For the text-containing cell, return its midpoint in (x, y) coordinate format. 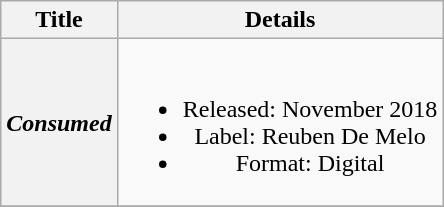
Title (59, 20)
Consumed (59, 122)
Released: November 2018Label: Reuben De Melo Format: Digital (280, 122)
Details (280, 20)
